Scan for the cell matching the given text and deliver its (x, y) coordinate at center. 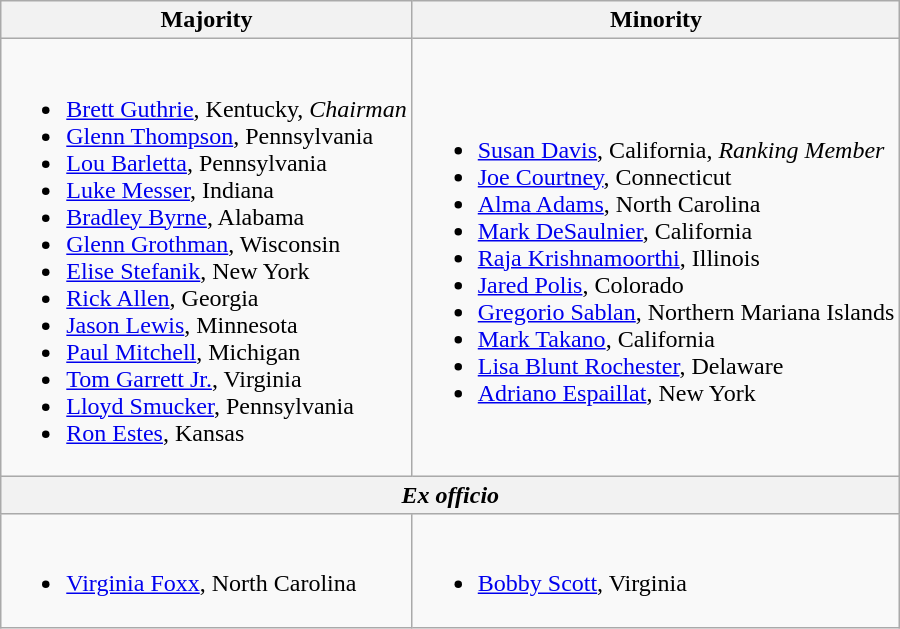
Ex officio (450, 495)
Bobby Scott, Virginia (656, 570)
Minority (656, 20)
Majority (206, 20)
Virginia Foxx, North Carolina (206, 570)
